Scan for the cell matching the given text and deliver its [X, Y] coordinate at center. 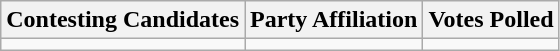
Party Affiliation [334, 20]
Contesting Candidates [123, 20]
Votes Polled [491, 20]
